Locate the cell with the specified text and output its (x, y) center coordinate. 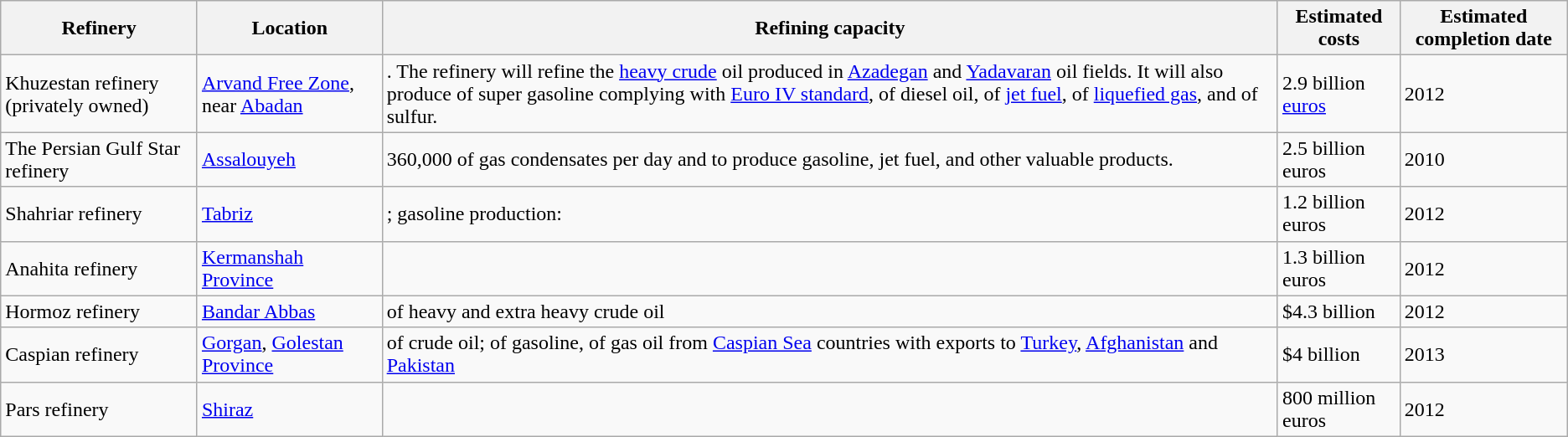
Estimated completion date (1483, 28)
The Persian Gulf Star refinery (99, 159)
Shiraz (290, 409)
1.3 billion euros (1338, 268)
2.5 billion euros (1338, 159)
Anahita refinery (99, 268)
Estimated costs (1338, 28)
Location (290, 28)
of heavy and extra heavy crude oil (829, 311)
Kermanshah Province (290, 268)
Tabriz (290, 214)
2013 (1483, 355)
2.9 billion euros (1338, 94)
1.2 billion euros (1338, 214)
Pars refinery (99, 409)
; gasoline production: (829, 214)
2010 (1483, 159)
Caspian refinery (99, 355)
$4.3 billion (1338, 311)
Hormoz refinery (99, 311)
Gorgan, Golestan Province (290, 355)
of crude oil; of gasoline, of gas oil from Caspian Sea countries with exports to Turkey, Afghanistan and Pakistan (829, 355)
800 million euros (1338, 409)
Bandar Abbas (290, 311)
Shahriar refinery (99, 214)
Refinery (99, 28)
Refining capacity (829, 28)
360,000 of gas condensates per day and to produce gasoline, jet fuel, and other valuable products. (829, 159)
Khuzestan refinery (privately owned) (99, 94)
Assalouyeh (290, 159)
Arvand Free Zone, near Abadan (290, 94)
$4 billion (1338, 355)
